Return [x, y] of the center of cell containing provided text 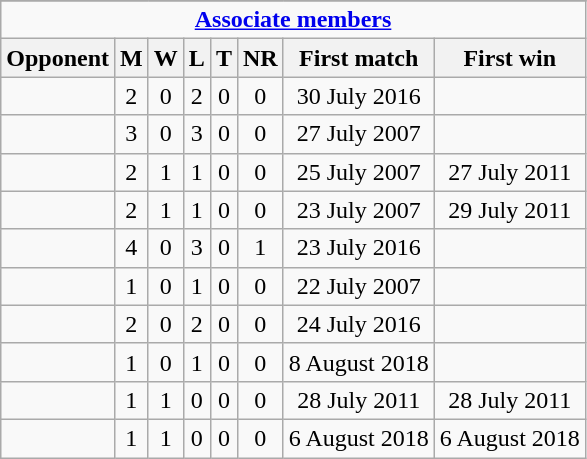
Associate members [294, 20]
27 July 2011 [510, 172]
T [224, 58]
Opponent [58, 58]
30 July 2016 [358, 96]
First match [358, 58]
M [132, 58]
22 July 2007 [358, 286]
27 July 2007 [358, 134]
24 July 2016 [358, 324]
W [166, 58]
NR [260, 58]
First win [510, 58]
29 July 2011 [510, 210]
L [196, 58]
25 July 2007 [358, 172]
8 August 2018 [358, 362]
23 July 2007 [358, 210]
4 [132, 248]
23 July 2016 [358, 248]
